Determine the [x, y] coordinate at the center of the cell enclosing the given text.  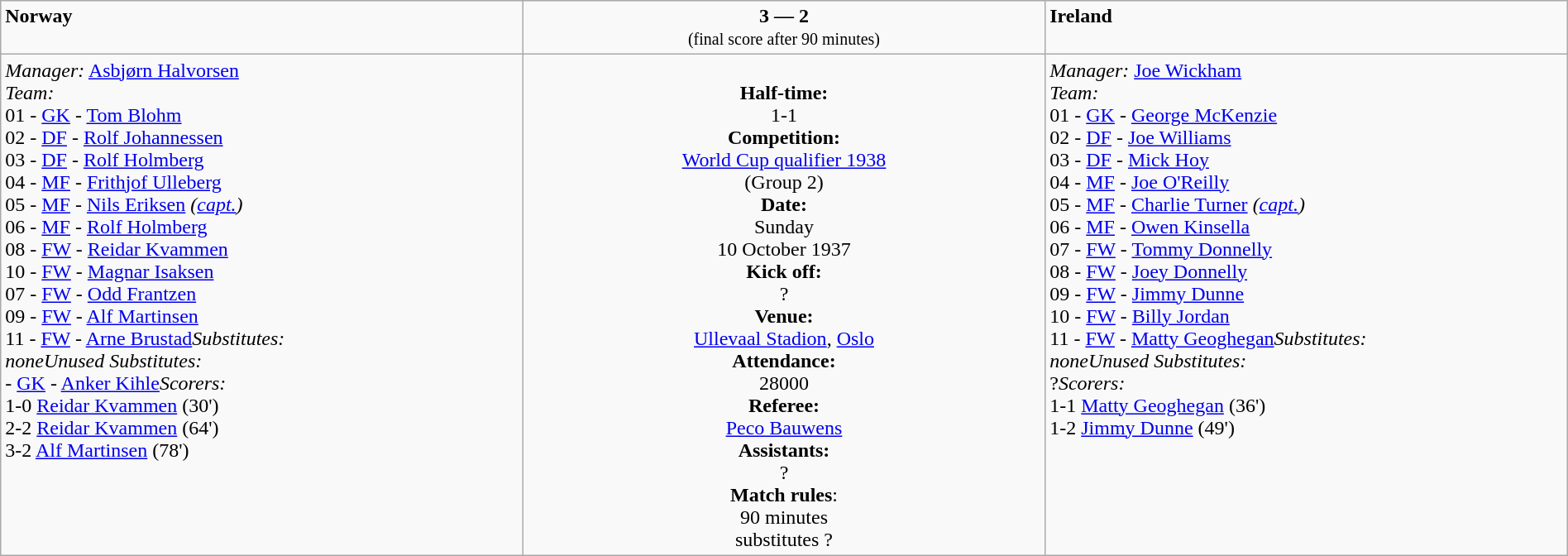
Ireland [1307, 28]
3 — 2(final score after 90 minutes) [784, 28]
Norway [262, 28]
